Output the (x, y) coordinate of the center of the cell containing the given text.  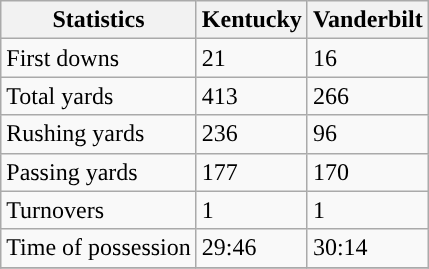
170 (368, 172)
177 (252, 172)
413 (252, 96)
Vanderbilt (368, 20)
Turnovers (99, 210)
30:14 (368, 248)
Kentucky (252, 20)
Time of possession (99, 248)
16 (368, 58)
96 (368, 134)
236 (252, 134)
29:46 (252, 248)
First downs (99, 58)
Passing yards (99, 172)
Total yards (99, 96)
Statistics (99, 20)
266 (368, 96)
Rushing yards (99, 134)
21 (252, 58)
